Scan for the cell matching the given text and deliver its (x, y) coordinate at center. 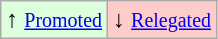
↑ Promoted (54, 20)
↓ Relegated (162, 20)
